Determine the [X, Y] coordinate at the center of the cell enclosing the given text.  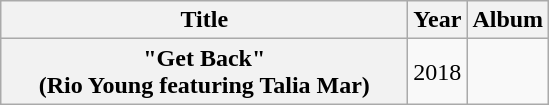
Year [438, 20]
Album [508, 20]
2018 [438, 72]
Title [204, 20]
"Get Back"(Rio Young featuring Talia Mar) [204, 72]
